From the cell containing the given text, extract its center point as (x, y) coordinate. 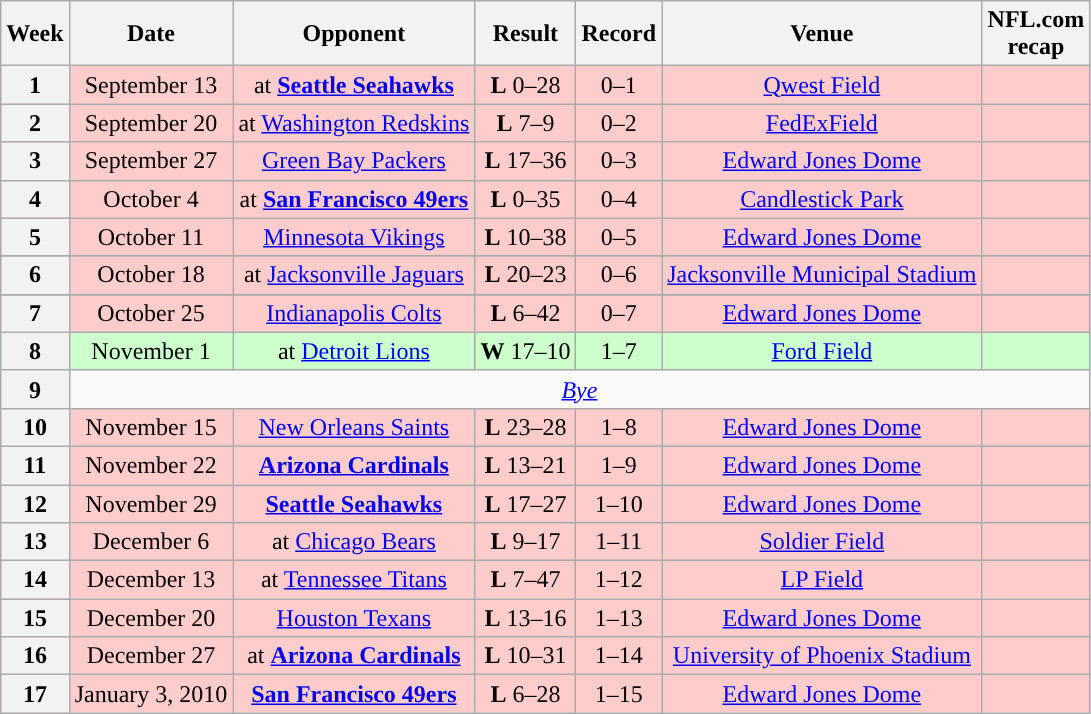
4 (35, 199)
at San Francisco 49ers (354, 199)
at Arizona Cardinals (354, 656)
L 20–23 (526, 275)
November 22 (151, 465)
1–15 (619, 694)
Date (151, 34)
L 10–31 (526, 656)
L 10–38 (526, 237)
1–11 (619, 542)
16 (35, 656)
Week (35, 34)
8 (35, 351)
L 0–28 (526, 85)
Venue (822, 34)
L 13–21 (526, 465)
Minnesota Vikings (354, 237)
5 (35, 237)
Ford Field (822, 351)
October 18 (151, 275)
San Francisco 49ers (354, 694)
L 6–28 (526, 694)
1 (35, 85)
Record (619, 34)
L 6–42 (526, 313)
at Seattle Seahawks (354, 85)
L 17–27 (526, 503)
L 13–16 (526, 618)
September 27 (151, 161)
17 (35, 694)
7 (35, 313)
1–10 (619, 503)
Indianapolis Colts (354, 313)
at Tennessee Titans (354, 580)
December 27 (151, 656)
10 (35, 427)
FedExField (822, 123)
January 3, 2010 (151, 694)
November 1 (151, 351)
0–2 (619, 123)
0–3 (619, 161)
1–9 (619, 465)
15 (35, 618)
December 6 (151, 542)
14 (35, 580)
1–12 (619, 580)
L 23–28 (526, 427)
October 11 (151, 237)
1–8 (619, 427)
LP Field (822, 580)
Result (526, 34)
at Jacksonville Jaguars (354, 275)
0–5 (619, 237)
at Washington Redskins (354, 123)
L 7–47 (526, 580)
6 (35, 275)
9 (35, 389)
Candlestick Park (822, 199)
Jacksonville Municipal Stadium (822, 275)
NFL.comrecap (1036, 34)
at Chicago Bears (354, 542)
1–7 (619, 351)
November 15 (151, 427)
11 (35, 465)
0–6 (619, 275)
Houston Texans (354, 618)
December 13 (151, 580)
University of Phoenix Stadium (822, 656)
2 (35, 123)
Opponent (354, 34)
Arizona Cardinals (354, 465)
12 (35, 503)
0–4 (619, 199)
Green Bay Packers (354, 161)
Seattle Seahawks (354, 503)
W 17–10 (526, 351)
October 25 (151, 313)
3 (35, 161)
December 20 (151, 618)
1–14 (619, 656)
L 7–9 (526, 123)
L 0–35 (526, 199)
L 9–17 (526, 542)
New Orleans Saints (354, 427)
1–13 (619, 618)
Soldier Field (822, 542)
at Detroit Lions (354, 351)
September 20 (151, 123)
November 29 (151, 503)
13 (35, 542)
September 13 (151, 85)
Qwest Field (822, 85)
0–7 (619, 313)
October 4 (151, 199)
Bye (580, 389)
0–1 (619, 85)
L 17–36 (526, 161)
